Return [X, Y] of the center of cell containing provided text 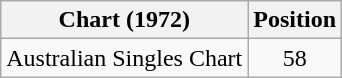
58 [295, 58]
Australian Singles Chart [124, 58]
Position [295, 20]
Chart (1972) [124, 20]
